Detect which cell encompasses the target text, then output its [x, y] center coordinate. 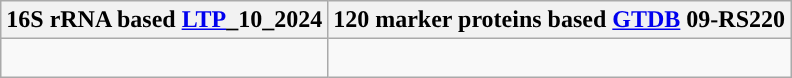
120 marker proteins based GTDB 09-RS220 [560, 20]
16S rRNA based LTP_10_2024 [164, 20]
